Capture the cell that displays the provided text and extract its (x, y) central coordinate. 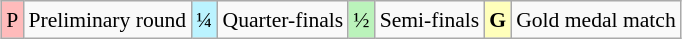
Preliminary round (107, 20)
½ (361, 20)
Quarter-finals (284, 20)
¼ (204, 20)
G (498, 20)
P (12, 20)
Semi-finals (430, 20)
Gold medal match (596, 20)
